Return (x, y) of the center of cell containing provided text 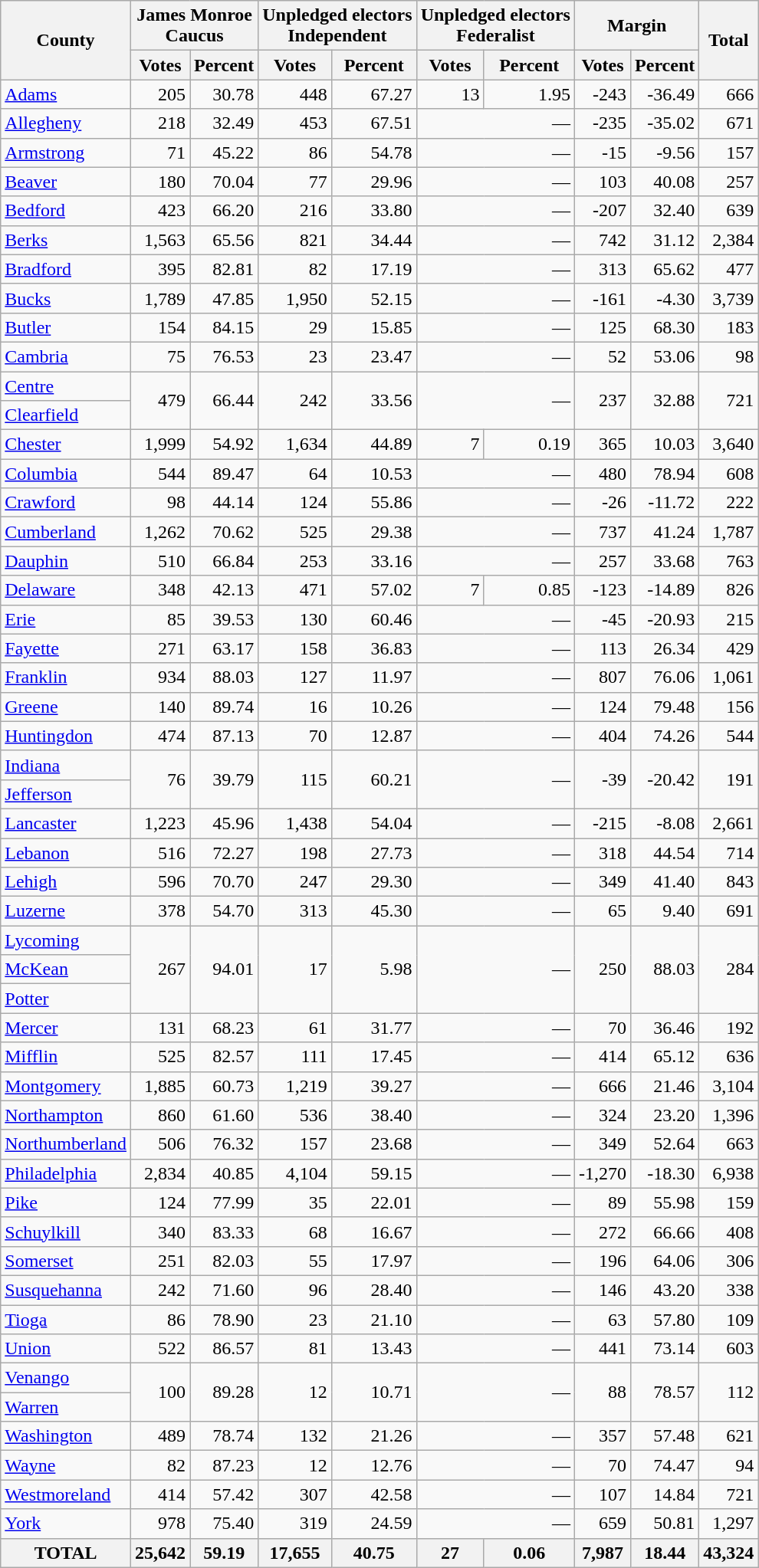
Cumberland (66, 532)
253 (295, 561)
15.85 (374, 327)
474 (159, 736)
Erie (66, 619)
408 (728, 1232)
Union (66, 1349)
978 (159, 1524)
826 (728, 590)
72.27 (224, 853)
318 (603, 853)
429 (728, 648)
Bucks (66, 298)
-235 (603, 123)
222 (728, 503)
404 (603, 736)
82.81 (224, 269)
13 (450, 94)
Susquehanna (66, 1290)
Butler (66, 327)
47.85 (224, 298)
57.80 (665, 1319)
691 (728, 911)
636 (728, 1057)
Warren (66, 1407)
Dauphin (66, 561)
12.76 (374, 1465)
64.06 (665, 1261)
272 (603, 1232)
-18.30 (665, 1173)
52 (603, 356)
82.03 (224, 1261)
84.15 (224, 327)
Somerset (66, 1261)
-161 (603, 298)
140 (159, 707)
34.44 (374, 240)
31.77 (374, 1028)
76.32 (224, 1144)
27 (450, 1553)
67.27 (374, 94)
Schuylkill (66, 1232)
843 (728, 882)
Indiana (66, 765)
78.90 (224, 1319)
39.79 (224, 779)
1,563 (159, 240)
100 (159, 1393)
115 (295, 779)
29.96 (374, 182)
Potter (66, 999)
Armstrong (66, 153)
471 (295, 590)
Cambria (66, 356)
70.04 (224, 182)
73.14 (665, 1349)
29.38 (374, 532)
44.54 (665, 853)
Columbia (66, 474)
32.49 (224, 123)
45.22 (224, 153)
218 (159, 123)
42.13 (224, 590)
215 (728, 619)
31.12 (665, 240)
237 (603, 400)
1,885 (159, 1086)
17.19 (374, 269)
81 (295, 1349)
Berks (66, 240)
510 (159, 561)
216 (295, 211)
-15 (603, 153)
198 (295, 853)
1,297 (728, 1524)
57.48 (665, 1436)
68.23 (224, 1028)
94 (728, 1465)
0.06 (529, 1553)
Beaver (66, 182)
324 (603, 1115)
-207 (603, 211)
-14.89 (665, 590)
Washington (66, 1436)
306 (728, 1261)
70.62 (224, 532)
41.24 (665, 532)
36.46 (665, 1028)
621 (728, 1436)
Greene (66, 707)
28.40 (374, 1290)
3,104 (728, 1086)
Margin (636, 26)
821 (295, 240)
89.74 (224, 707)
Northumberland (66, 1144)
83.33 (224, 1232)
79.48 (665, 707)
307 (295, 1494)
423 (159, 211)
66.84 (224, 561)
113 (603, 648)
Adams (66, 94)
2,834 (159, 1173)
21.26 (374, 1436)
714 (728, 853)
Lehigh (66, 882)
71 (159, 153)
10.71 (374, 1393)
25,642 (159, 1553)
89.47 (224, 474)
479 (159, 400)
55 (295, 1261)
1,634 (295, 444)
2,384 (728, 240)
1.95 (529, 94)
74.47 (665, 1465)
1,950 (295, 298)
Jefferson (66, 794)
1,262 (159, 532)
78.94 (665, 474)
39.53 (224, 619)
1,396 (728, 1115)
54.92 (224, 444)
Mifflin (66, 1057)
183 (728, 327)
663 (728, 1144)
Franklin (66, 677)
Wayne (66, 1465)
27.73 (374, 853)
742 (603, 240)
65.62 (665, 269)
68.30 (665, 327)
94.01 (224, 969)
-26 (603, 503)
29 (295, 327)
67.51 (374, 123)
74.26 (665, 736)
60.73 (224, 1086)
York (66, 1524)
21.46 (665, 1086)
Unpledged electorsFederalist (495, 26)
55.86 (374, 503)
-20.42 (665, 779)
Montgomery (66, 1086)
61.60 (224, 1115)
30.78 (224, 94)
66.44 (224, 400)
1,223 (159, 823)
James MonroeCaucus (194, 26)
107 (603, 1494)
Lycoming (66, 940)
Pike (66, 1202)
Venango (66, 1378)
Huntingdon (66, 736)
112 (728, 1393)
Clearfield (66, 415)
125 (603, 327)
36.83 (374, 648)
180 (159, 182)
192 (728, 1028)
807 (603, 677)
16 (295, 707)
82.57 (224, 1057)
-11.72 (665, 503)
348 (159, 590)
-8.08 (665, 823)
12.87 (374, 736)
319 (295, 1524)
205 (159, 94)
109 (728, 1319)
Lancaster (66, 823)
5.98 (374, 969)
357 (603, 1436)
196 (603, 1261)
Luzerne (66, 911)
60.46 (374, 619)
59.15 (374, 1173)
16.67 (374, 1232)
61 (295, 1028)
395 (159, 269)
66.20 (224, 211)
89.28 (224, 1393)
448 (295, 94)
-1,270 (603, 1173)
40.08 (665, 182)
267 (159, 969)
Total (728, 40)
65.12 (665, 1057)
65.56 (224, 240)
85 (159, 619)
87.23 (224, 1465)
76 (159, 779)
10.53 (374, 474)
477 (728, 269)
33.68 (665, 561)
24.59 (374, 1524)
66.66 (665, 1232)
-215 (603, 823)
441 (603, 1349)
10.26 (374, 707)
63.17 (224, 648)
52.64 (665, 1144)
21.10 (374, 1319)
35 (295, 1202)
247 (295, 882)
89 (603, 1202)
McKean (66, 969)
44.89 (374, 444)
18.44 (665, 1553)
33.80 (374, 211)
86.57 (224, 1349)
77 (295, 182)
75.40 (224, 1524)
42.58 (374, 1494)
250 (603, 969)
1,999 (159, 444)
-20.93 (665, 619)
57.02 (374, 590)
10.03 (665, 444)
88 (603, 1393)
158 (295, 648)
78.57 (665, 1393)
17 (295, 969)
13.43 (374, 1349)
32.40 (665, 211)
9.40 (665, 911)
County (66, 40)
63 (603, 1319)
1,787 (728, 532)
14.84 (665, 1494)
53.06 (665, 356)
52.15 (374, 298)
45.30 (374, 911)
65 (603, 911)
11.97 (374, 677)
1,438 (295, 823)
489 (159, 1436)
3,640 (728, 444)
453 (295, 123)
54.04 (374, 823)
Westmoreland (66, 1494)
480 (603, 474)
23.20 (665, 1115)
96 (295, 1290)
-9.56 (665, 153)
54.78 (374, 153)
22.01 (374, 1202)
2,661 (728, 823)
159 (728, 1202)
Bedford (66, 211)
130 (295, 619)
6,938 (728, 1173)
103 (603, 182)
44.14 (224, 503)
3,739 (728, 298)
596 (159, 882)
156 (728, 707)
68 (295, 1232)
77.99 (224, 1202)
763 (728, 561)
60.21 (374, 779)
76.53 (224, 356)
860 (159, 1115)
737 (603, 532)
33.16 (374, 561)
127 (295, 677)
76.06 (665, 677)
1,789 (159, 298)
Chester (66, 444)
Allegheny (66, 123)
Fayette (66, 648)
522 (159, 1349)
506 (159, 1144)
55.98 (665, 1202)
516 (159, 853)
536 (295, 1115)
40.75 (374, 1553)
75 (159, 356)
-39 (603, 779)
33.56 (374, 400)
0.85 (529, 590)
29.30 (374, 882)
Northampton (66, 1115)
378 (159, 911)
-45 (603, 619)
43.20 (665, 1290)
608 (728, 474)
38.40 (374, 1115)
271 (159, 648)
-36.49 (665, 94)
23.68 (374, 1144)
64 (295, 474)
131 (159, 1028)
603 (728, 1349)
57.42 (224, 1494)
23.47 (374, 356)
59.19 (224, 1553)
-123 (603, 590)
191 (728, 779)
1,061 (728, 677)
671 (728, 123)
146 (603, 1290)
934 (159, 677)
365 (603, 444)
659 (603, 1524)
338 (728, 1290)
71.60 (224, 1290)
70.70 (224, 882)
-35.02 (665, 123)
17,655 (295, 1553)
TOTAL (66, 1553)
17.97 (374, 1261)
45.96 (224, 823)
154 (159, 327)
41.40 (665, 882)
43,324 (728, 1553)
7,987 (603, 1553)
78.74 (224, 1436)
284 (728, 969)
251 (159, 1261)
50.81 (665, 1524)
Delaware (66, 590)
Centre (66, 385)
4,104 (295, 1173)
-243 (603, 94)
87.13 (224, 736)
Lebanon (66, 853)
17.45 (374, 1057)
0.19 (529, 444)
1,219 (295, 1086)
Bradford (66, 269)
Crawford (66, 503)
111 (295, 1057)
132 (295, 1436)
40.85 (224, 1173)
Mercer (66, 1028)
-4.30 (665, 298)
54.70 (224, 911)
Unpledged electorsIndependent (337, 26)
639 (728, 211)
26.34 (665, 648)
32.88 (665, 400)
39.27 (374, 1086)
340 (159, 1232)
Philadelphia (66, 1173)
Tioga (66, 1319)
